Extract the [X, Y] coordinate from the center of the cell holding the provided text.  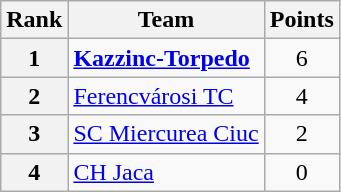
Team [166, 20]
Points [302, 20]
Ferencvárosi TC [166, 96]
3 [34, 134]
1 [34, 58]
0 [302, 172]
SC Miercurea Ciuc [166, 134]
Rank [34, 20]
6 [302, 58]
Kazzinc-Torpedo [166, 58]
CH Jaca [166, 172]
